For the text-containing cell, return its midpoint in (X, Y) coordinate format. 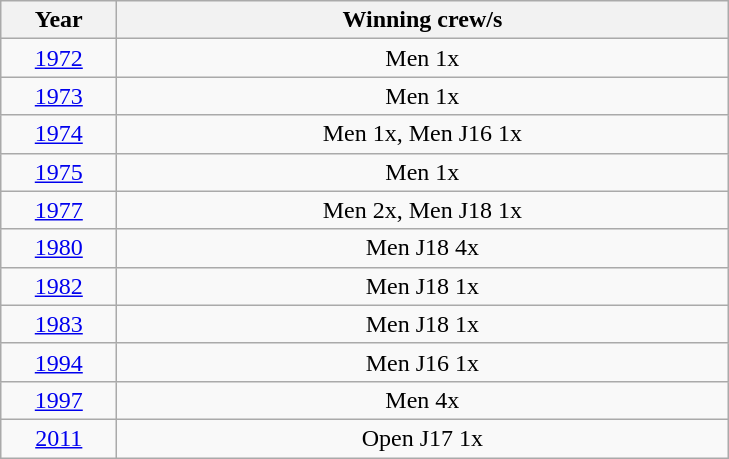
1977 (59, 210)
Winning crew/s (422, 20)
1972 (59, 58)
1975 (59, 172)
Men 2x, Men J18 1x (422, 210)
1982 (59, 286)
1994 (59, 362)
1980 (59, 248)
1983 (59, 324)
Men J16 1x (422, 362)
1974 (59, 134)
Open J17 1x (422, 438)
2011 (59, 438)
Year (59, 20)
Men 4x (422, 400)
Men 1x, Men J16 1x (422, 134)
1973 (59, 96)
1997 (59, 400)
Men J18 4x (422, 248)
